Locate the cell with the specified text and output its (x, y) center coordinate. 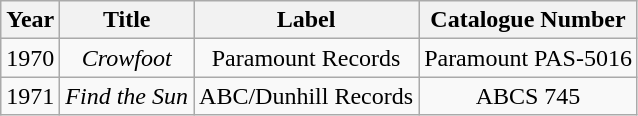
ABC/Dunhill Records (306, 96)
Title (127, 20)
Paramount Records (306, 58)
Paramount PAS-5016 (528, 58)
ABCS 745 (528, 96)
Label (306, 20)
1970 (30, 58)
1971 (30, 96)
Year (30, 20)
Catalogue Number (528, 20)
Crowfoot (127, 58)
Find the Sun (127, 96)
